Capture the cell that displays the provided text and extract its (X, Y) central coordinate. 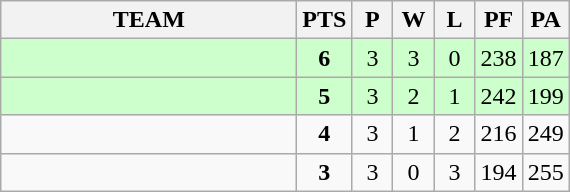
6 (324, 58)
W (414, 20)
255 (546, 172)
PF (498, 20)
TEAM (149, 20)
PTS (324, 20)
242 (498, 96)
216 (498, 134)
P (372, 20)
4 (324, 134)
L (454, 20)
PA (546, 20)
5 (324, 96)
199 (546, 96)
238 (498, 58)
249 (546, 134)
187 (546, 58)
194 (498, 172)
